Pinpoint the cell where the given text exists, returning its [x, y] midpoint coordinate. 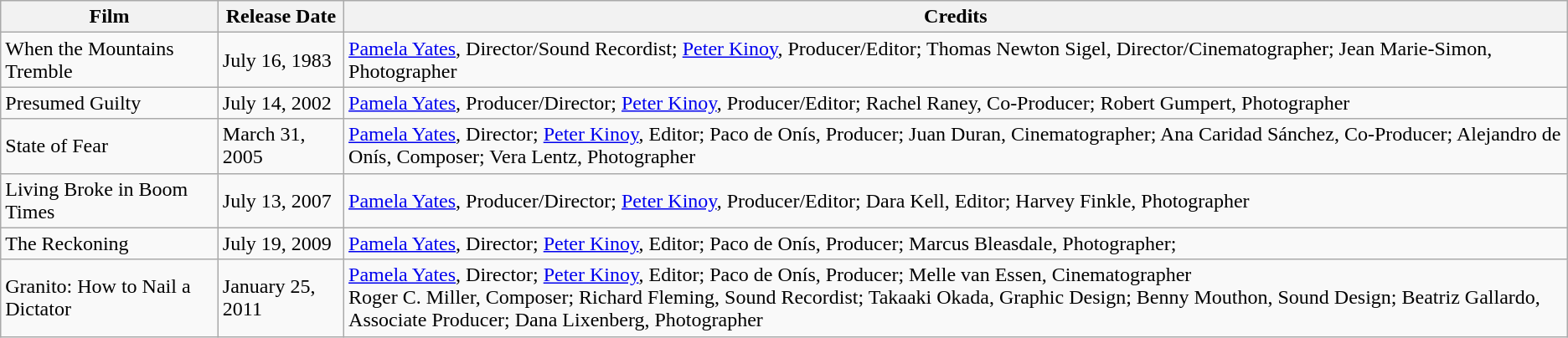
The Reckoning [110, 243]
July 16, 1983 [281, 60]
Film [110, 17]
Living Broke in Boom Times [110, 201]
Presumed Guilty [110, 103]
March 31, 2005 [281, 146]
Release Date [281, 17]
Pamela Yates, Director; Peter Kinoy, Editor; Paco de Onís, Producer; Marcus Bleasdale, Photographer; [957, 243]
When the Mountains Tremble [110, 60]
Pamela Yates, Director/Sound Recordist; Peter Kinoy, Producer/Editor; Thomas Newton Sigel, Director/Cinematographer; Jean Marie-Simon, Photographer [957, 60]
January 25, 2011 [281, 298]
State of Fear [110, 146]
Pamela Yates, Producer/Director; Peter Kinoy, Producer/Editor; Rachel Raney, Co-Producer; Robert Gumpert, Photographer [957, 103]
July 19, 2009 [281, 243]
July 14, 2002 [281, 103]
Pamela Yates, Producer/Director; Peter Kinoy, Producer/Editor; Dara Kell, Editor; Harvey Finkle, Photographer [957, 201]
Credits [957, 17]
Granito: How to Nail a Dictator [110, 298]
July 13, 2007 [281, 201]
